Search for the cell housing the specified text and yield its (x, y) center coordinate. 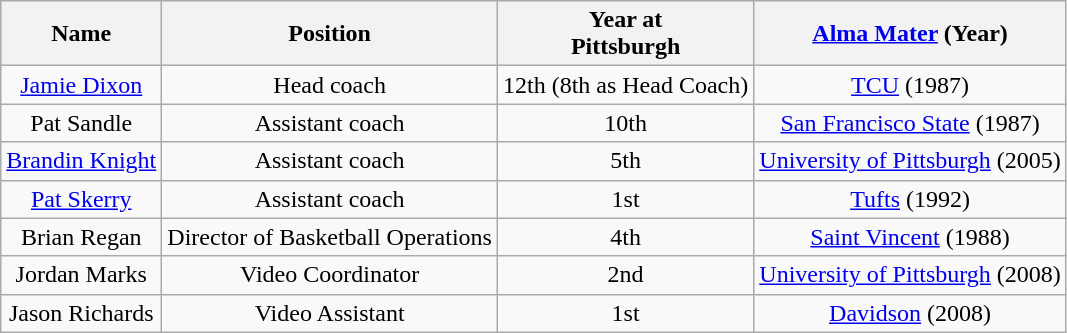
10th (625, 123)
Brian Regan (82, 237)
University of Pittsburgh (2008) (910, 275)
Alma Mater (Year) (910, 34)
Video Assistant (330, 313)
Position (330, 34)
4th (625, 237)
Tufts (1992) (910, 199)
Jason Richards (82, 313)
Video Coordinator (330, 275)
Head coach (330, 85)
12th (8th as Head Coach) (625, 85)
TCU (1987) (910, 85)
Jordan Marks (82, 275)
5th (625, 161)
Davidson (2008) (910, 313)
Director of Basketball Operations (330, 237)
Name (82, 34)
Jamie Dixon (82, 85)
Pat Sandle (82, 123)
Brandin Knight (82, 161)
Pat Skerry (82, 199)
University of Pittsburgh (2005) (910, 161)
2nd (625, 275)
Saint Vincent (1988) (910, 237)
San Francisco State (1987) (910, 123)
Year at Pittsburgh (625, 34)
